For the text-containing cell, return its midpoint in [X, Y] coordinate format. 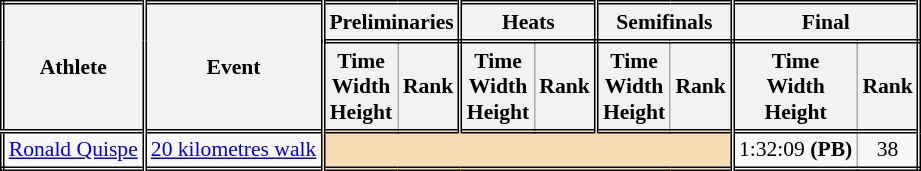
Semifinals [664, 22]
Heats [528, 22]
Athlete [73, 67]
38 [888, 150]
Event [234, 67]
Ronald Quispe [73, 150]
Final [826, 22]
Preliminaries [392, 22]
20 kilometres walk [234, 150]
1:32:09 (PB) [794, 150]
